Locate the cell with the specified text and output its [X, Y] center coordinate. 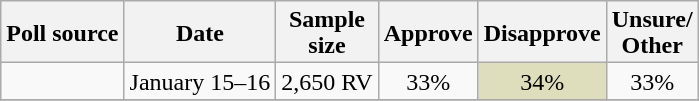
2,650 RV [327, 82]
Disapprove [542, 32]
Approve [428, 32]
Unsure/Other [652, 32]
Samplesize [327, 32]
Poll source [62, 32]
January 15–16 [200, 82]
34% [542, 82]
Date [200, 32]
